Output the (X, Y) coordinate of the center of the cell containing the given text.  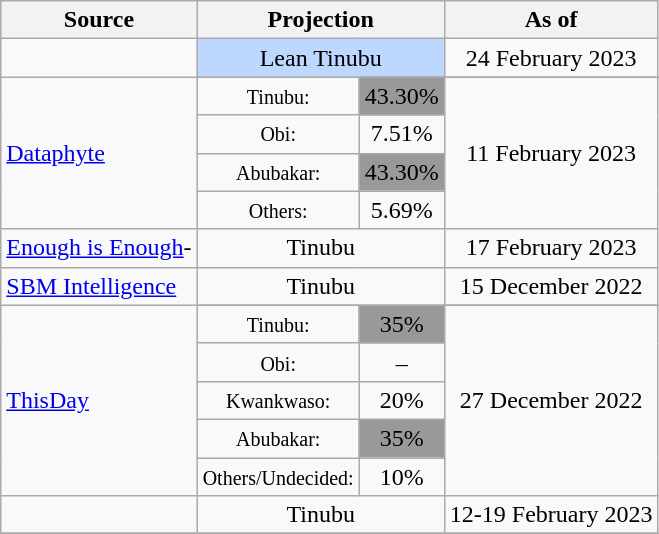
20% (402, 400)
Enough is Enough- (99, 248)
15 December 2022 (551, 286)
ThisDay (99, 400)
5.69% (402, 210)
12-19 February 2023 (551, 515)
10% (402, 477)
27 December 2022 (551, 400)
Others: (278, 210)
17 February 2023 (551, 248)
11 February 2023 (551, 153)
Source (99, 20)
Lean Tinubu (320, 58)
24 February 2023 (551, 58)
SBM Intelligence (99, 286)
Dataphyte (99, 153)
7.51% (402, 134)
Others/Undecided: (278, 477)
Kwankwaso: (278, 400)
Projection (320, 20)
As of (551, 20)
– (402, 362)
